Capture the cell that displays the provided text and extract its [x, y] central coordinate. 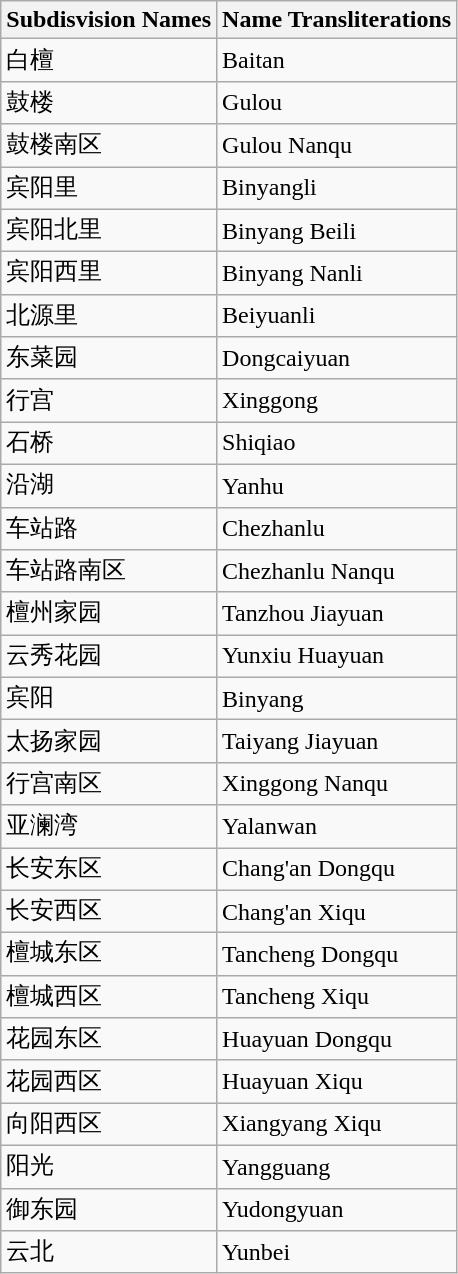
云秀花园 [109, 656]
花园东区 [109, 1040]
Gulou [337, 102]
Xiangyang Xiqu [337, 1124]
行宫南区 [109, 784]
太扬家园 [109, 742]
Yunxiu Huayuan [337, 656]
Gulou Nanqu [337, 146]
檀州家园 [109, 614]
檀城东区 [109, 954]
花园西区 [109, 1082]
石桥 [109, 444]
Yudongyuan [337, 1210]
长安西区 [109, 912]
Binyang Nanli [337, 274]
亚澜湾 [109, 826]
白檀 [109, 60]
鼓楼 [109, 102]
Chang'an Dongqu [337, 870]
云北 [109, 1252]
Huayuan Dongqu [337, 1040]
Xinggong Nanqu [337, 784]
车站路南区 [109, 572]
鼓楼南区 [109, 146]
Xinggong [337, 400]
Tancheng Xiqu [337, 996]
Yunbei [337, 1252]
御东园 [109, 1210]
Chezhanlu [337, 528]
宾阳 [109, 698]
Yalanwan [337, 826]
Tanzhou Jiayuan [337, 614]
Name Transliterations [337, 20]
沿湖 [109, 486]
Chezhanlu Nanqu [337, 572]
Beiyuanli [337, 316]
Baitan [337, 60]
长安东区 [109, 870]
Yanhu [337, 486]
Chang'an Xiqu [337, 912]
行宫 [109, 400]
向阳西区 [109, 1124]
Taiyang Jiayuan [337, 742]
Subdisvision Names [109, 20]
Binyangli [337, 188]
Yangguang [337, 1166]
东菜园 [109, 358]
宾阳北里 [109, 230]
阳光 [109, 1166]
Huayuan Xiqu [337, 1082]
宾阳里 [109, 188]
檀城西区 [109, 996]
Shiqiao [337, 444]
Dongcaiyuan [337, 358]
Binyang Beili [337, 230]
车站路 [109, 528]
北源里 [109, 316]
Tancheng Dongqu [337, 954]
宾阳西里 [109, 274]
Binyang [337, 698]
